Scan for the cell matching the given text and deliver its [X, Y] coordinate at center. 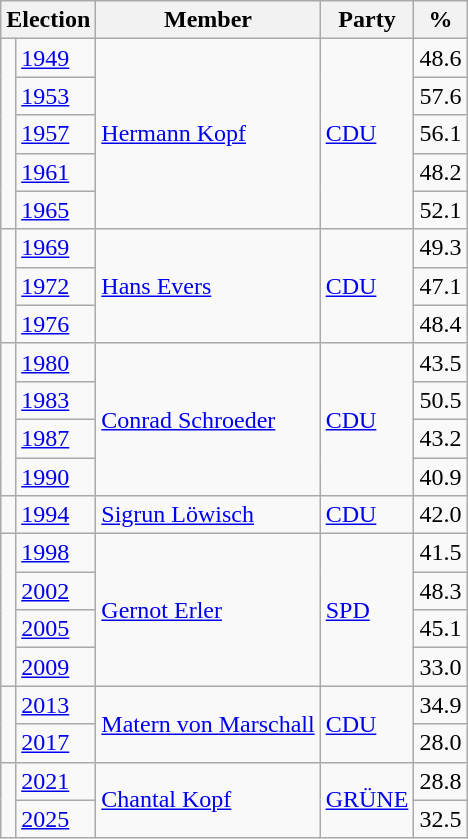
45.1 [440, 629]
1998 [56, 553]
Matern von Marschall [208, 724]
1994 [56, 515]
Chantal Kopf [208, 800]
Election [48, 20]
Sigrun Löwisch [208, 515]
43.5 [440, 362]
Conrad Schroeder [208, 419]
Member [208, 20]
52.1 [440, 210]
50.5 [440, 400]
2013 [56, 705]
48.4 [440, 324]
28.8 [440, 781]
2005 [56, 629]
49.3 [440, 248]
48.6 [440, 58]
Hermann Kopf [208, 134]
1965 [56, 210]
43.2 [440, 438]
1949 [56, 58]
2021 [56, 781]
48.2 [440, 172]
40.9 [440, 477]
Hans Evers [208, 286]
% [440, 20]
42.0 [440, 515]
57.6 [440, 96]
1983 [56, 400]
2017 [56, 743]
Party [367, 20]
48.3 [440, 591]
1976 [56, 324]
1987 [56, 438]
56.1 [440, 134]
1980 [56, 362]
1953 [56, 96]
47.1 [440, 286]
1961 [56, 172]
2009 [56, 667]
41.5 [440, 553]
SPD [367, 610]
1990 [56, 477]
2025 [56, 819]
2002 [56, 591]
33.0 [440, 667]
1969 [56, 248]
1972 [56, 286]
32.5 [440, 819]
GRÜNE [367, 800]
34.9 [440, 705]
28.0 [440, 743]
1957 [56, 134]
Gernot Erler [208, 610]
